Scan for the cell matching the given text and deliver its [x, y] coordinate at center. 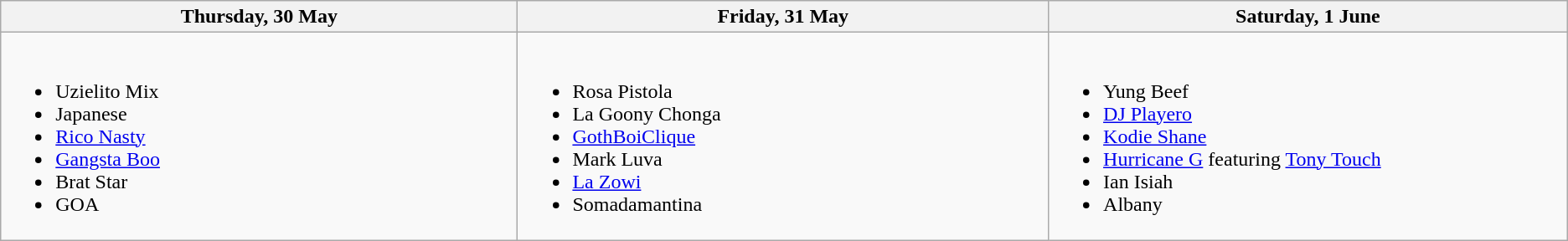
Rosa PistolaLa Goony ChongaGothBoiCliqueMark LuvaLa ZowiSomadamantina [783, 136]
Saturday, 1 June [1308, 17]
Friday, 31 May [783, 17]
Yung BeefDJ PlayeroKodie ShaneHurricane G featuring Tony TouchIan IsiahAlbany [1308, 136]
Thursday, 30 May [260, 17]
Uzielito MixJapaneseRico NastyGangsta BooBrat StarGOA [260, 136]
